Identify which cell holds the provided text, then report its [X, Y] central coordinate. 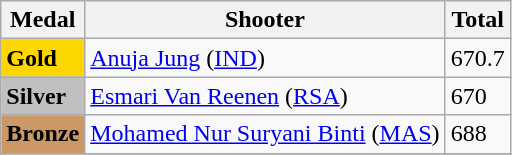
670.7 [478, 58]
Bronze [43, 134]
Anuja Jung (IND) [265, 58]
Gold [43, 58]
Total [478, 20]
Mohamed Nur Suryani Binti (MAS) [265, 134]
Silver [43, 96]
Medal [43, 20]
Shooter [265, 20]
688 [478, 134]
Esmari Van Reenen (RSA) [265, 96]
670 [478, 96]
